Provide the (x, y) coordinate of the cell's center where the given text is located.  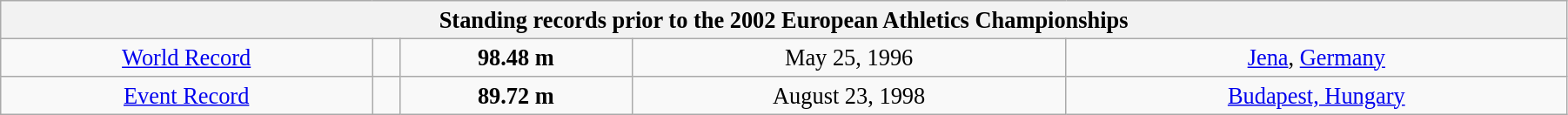
Jena, Germany (1316, 57)
Standing records prior to the 2002 European Athletics Championships (784, 19)
89.72 m (516, 95)
98.48 m (516, 57)
Event Record (186, 95)
May 25, 1996 (849, 57)
August 23, 1998 (849, 95)
World Record (186, 57)
Budapest, Hungary (1316, 95)
